Detect which cell encompasses the target text, then output its (X, Y) center coordinate. 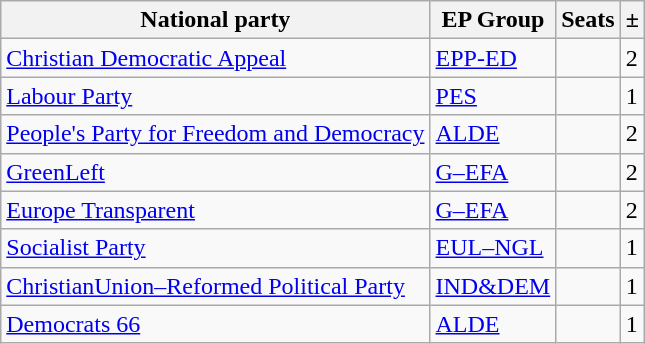
EPP-ED (493, 58)
ChristianUnion–Reformed Political Party (216, 286)
Europe Transparent (216, 210)
EUL–NGL (493, 248)
IND&DEM (493, 286)
GreenLeft (216, 172)
Democrats 66 (216, 324)
Socialist Party (216, 248)
Seats (588, 20)
Christian Democratic Appeal (216, 58)
EP Group (493, 20)
Labour Party (216, 96)
National party (216, 20)
PES (493, 96)
± (632, 20)
People's Party for Freedom and Democracy (216, 134)
